Output the (X, Y) coordinate of the center of the cell containing the given text.  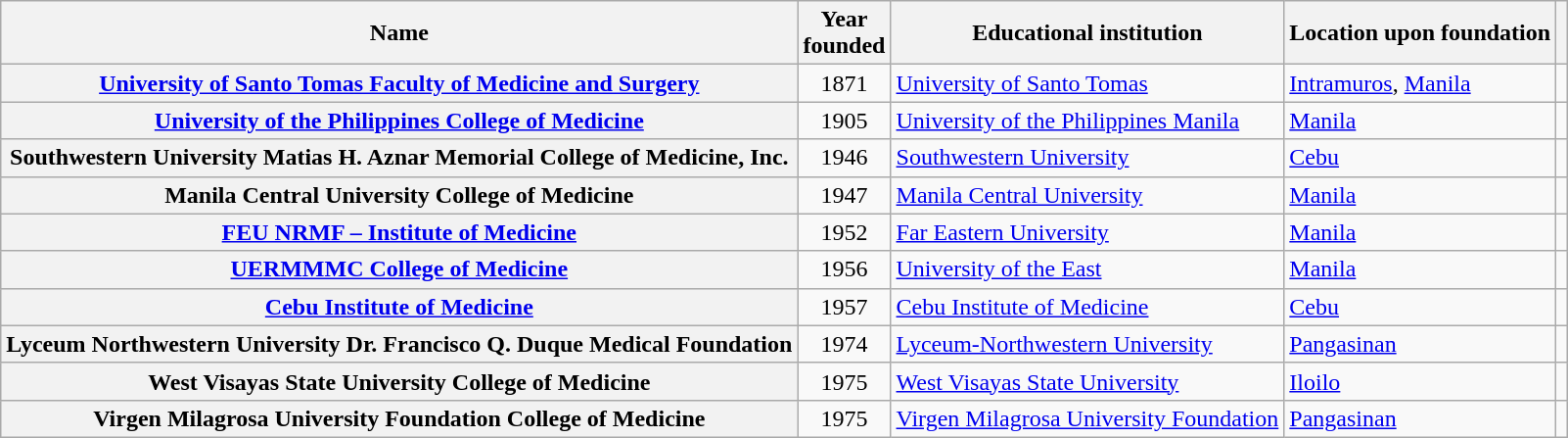
Southwestern University (1087, 158)
Lyceum Northwestern University Dr. Francisco Q. Duque Medical Foundation (399, 344)
Virgen Milagrosa University Foundation (1087, 418)
Intramuros, Manila (1420, 83)
1974 (844, 344)
Manila Central University College of Medicine (399, 195)
1952 (844, 232)
West Visayas State University (1087, 381)
1947 (844, 195)
University of the Philippines College of Medicine (399, 121)
Yearfounded (844, 33)
1957 (844, 307)
University of Santo Tomas (1087, 83)
1905 (844, 121)
UERMMMC College of Medicine (399, 269)
University of the East (1087, 269)
1956 (844, 269)
Location upon foundation (1420, 33)
Educational institution (1087, 33)
Name (399, 33)
Lyceum-Northwestern University (1087, 344)
University of Santo Tomas Faculty of Medicine and Surgery (399, 83)
1871 (844, 83)
FEU NRMF – Institute of Medicine (399, 232)
1946 (844, 158)
Far Eastern University (1087, 232)
Manila Central University (1087, 195)
West Visayas State University College of Medicine (399, 381)
Iloilo (1420, 381)
Southwestern University Matias H. Aznar Memorial College of Medicine, Inc. (399, 158)
Virgen Milagrosa University Foundation College of Medicine (399, 418)
University of the Philippines Manila (1087, 121)
